Output the [X, Y] coordinate of the center of the cell containing the given text.  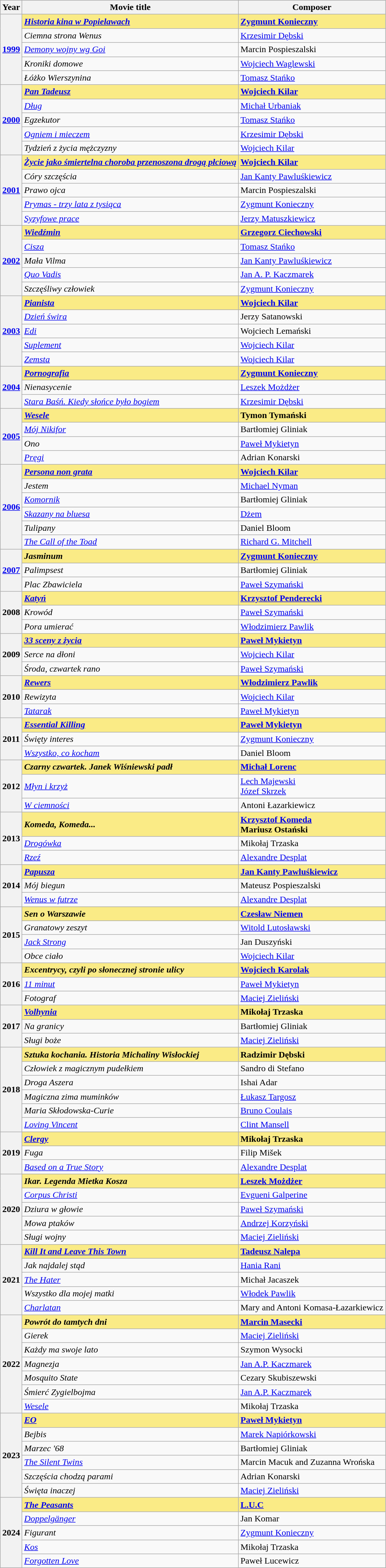
Kill It and Leave This Town [130, 1251]
Based on a True Story [130, 1167]
2002 [11, 261]
Mosquito State [130, 1378]
Mój Nikifor [130, 430]
2003 [11, 331]
Demony wojny wg Goi [130, 50]
Szymon Wysocki [312, 1350]
Pręgi [130, 458]
Prawo ojca [130, 190]
2006 [11, 507]
Każdy ma swoje lato [130, 1350]
Krowód [130, 612]
Wenus w futrze [130, 900]
Paweł Lucewicz [312, 1561]
Człowiek z magicznym pudełkiem [130, 1068]
Loving Vincent [130, 1125]
W ciemności [130, 805]
Quo Vadis [130, 275]
Jack Strong [130, 942]
2004 [11, 387]
Wojciech Waglewski [312, 64]
Dług [130, 106]
Palimpsest [130, 570]
Rzeź [130, 857]
Michał Urbaniak [312, 106]
Filip Mišek [312, 1153]
Richard G. Mitchell [312, 542]
Witold Lutosławski [312, 928]
11 minut [130, 984]
Sługi boże [130, 1040]
Corpus Christi [130, 1195]
Tatarak [130, 711]
Jerzy Matuszkiewicz [312, 218]
Sen o Warszawie [130, 914]
Tadeusz Nalepa [312, 1251]
Sztuka kochania. Historia Michaliny Wisłockiej [130, 1054]
Śmierć Zygielbojma [130, 1392]
Pianista [130, 303]
Ikar. Legenda Mietka Kosza [130, 1181]
2007 [11, 570]
Excentrycy, czyli po słonecznej stronie ulicy [130, 970]
Kos [130, 1547]
2014 [11, 885]
Na granicy [130, 1026]
Composer [312, 7]
2018 [11, 1089]
Jan Komar [312, 1518]
Egzekutor [130, 120]
The Silent Twins [130, 1462]
Łukasz Targosz [312, 1097]
Święta inaczej [130, 1490]
Droga Aszera [130, 1082]
Bruno Coulais [312, 1111]
Katyń [130, 598]
2005 [11, 437]
Serce na dłoni [130, 655]
Bejbis [130, 1434]
Łóżko Wierszynina [130, 78]
Drogówka [130, 843]
Święty interes [130, 739]
2000 [11, 120]
L.U.C [312, 1504]
Czesław Niemen [312, 914]
Historia kina w Popielawach [130, 21]
Ono [130, 444]
Jerzy Satanowski [312, 317]
Pora umierać [130, 627]
The Call of the Toad [130, 542]
Kroniki domowe [130, 64]
Ogniem i mieczem [130, 134]
2016 [11, 984]
Marcin Masecki [312, 1321]
Magiczna zima muminków [130, 1097]
Plac Zbawiciela [130, 584]
Clint Mansell [312, 1125]
Jak najdalej stąd [130, 1265]
1999 [11, 50]
Persona non grata [130, 472]
2024 [11, 1533]
Krzysztof Penderecki [312, 598]
Krzysztof KomedaMariusz Ostański [312, 824]
2012 [11, 786]
Komornik [130, 500]
Evgueni Galperine [312, 1195]
Zemsta [130, 359]
Suplement [130, 345]
Charlatan [130, 1307]
Wiedźmin [130, 233]
The Peasants [130, 1504]
2015 [11, 935]
Essential Killing [130, 725]
Jan Duszyński [312, 942]
Wojciech Karolak [312, 970]
2001 [11, 190]
Młyn i krzyż [130, 786]
Środa, czwartek rano [130, 669]
Doppelgänger [130, 1518]
Marcin Macuk and Zuzanna Wrońska [312, 1462]
Syzyfowe prace [130, 218]
Ciemna strona Wenus [130, 35]
Jestem [130, 486]
Rewers [130, 683]
Stara Baśń. Kiedy słońce było bogiem [130, 401]
2011 [11, 739]
2008 [11, 612]
Gierek [130, 1336]
Mała Vilma [130, 261]
Mowa ptaków [130, 1223]
Włodek Pawlik [312, 1293]
Papusza [130, 871]
2019 [11, 1153]
Jasminum [130, 556]
Wojciech Lemański [312, 331]
Magnezja [130, 1364]
Obce ciało [130, 956]
Powrót do tamtych dni [130, 1321]
Skazany na bluesa [130, 514]
Mary and Antoni Komasa-Łazarkiewicz [312, 1307]
2022 [11, 1364]
2021 [11, 1279]
Prymas - trzy lata z tysiąca [130, 204]
Figurant [130, 1533]
33 sceny z życia [130, 641]
The Hater [130, 1279]
Hania Rani [312, 1265]
Maria Skłodowska-Curie [130, 1111]
2020 [11, 1209]
Marzec '68 [130, 1448]
Czarny czwartek. Janek Wiśniewski padł [130, 767]
Rewizyta [130, 697]
Nienasycenie [130, 387]
Dzień świra [130, 317]
Wszystko dla mojej matki [130, 1293]
Ishai Adar [312, 1082]
Cezary Skubiszewski [312, 1378]
2023 [11, 1455]
Córy szczęścia [130, 176]
Grzegorz Ciechowski [312, 233]
Dziura w głowie [130, 1209]
Michał Lorenc [312, 767]
Michael Nyman [312, 486]
Pornografia [130, 373]
Szczęścia chodzą parami [130, 1476]
Cisza [130, 247]
Sandro di Stefano [312, 1068]
2017 [11, 1026]
Tulipany [130, 528]
Komeda, Komeda... [130, 824]
Lech MajewskiJózef Skrzek [312, 786]
Movie title [130, 7]
Fuga [130, 1153]
Granatowy zeszyt [130, 928]
Tydzień z życia mężczyzny [130, 148]
Volhynia [130, 1012]
Tymon Tymański [312, 415]
Radzimir Dębski [312, 1054]
Wszystko, co kocham [130, 753]
Edi [130, 331]
Szczęśliwy człowiek [130, 289]
Year [11, 7]
Życie jako śmiertelna choroba przenoszona drogą płciową [130, 162]
Jan A. P. Kaczmarek [312, 275]
Sługi wojny [130, 1237]
2010 [11, 697]
EO [130, 1420]
Antoni Łazarkiewicz [312, 805]
Mój biegun [130, 886]
Marek Napiórkowski [312, 1434]
Dżem [312, 514]
Forgotten Love [130, 1561]
2013 [11, 838]
Clergy [130, 1139]
2009 [11, 655]
Michał Jacaszek [312, 1279]
Pan Tadeusz [130, 92]
Andrzej Korzyński [312, 1223]
Mateusz Pospieszalski [312, 886]
Fotograf [130, 998]
